Search for the cell housing the specified text and yield its (X, Y) center coordinate. 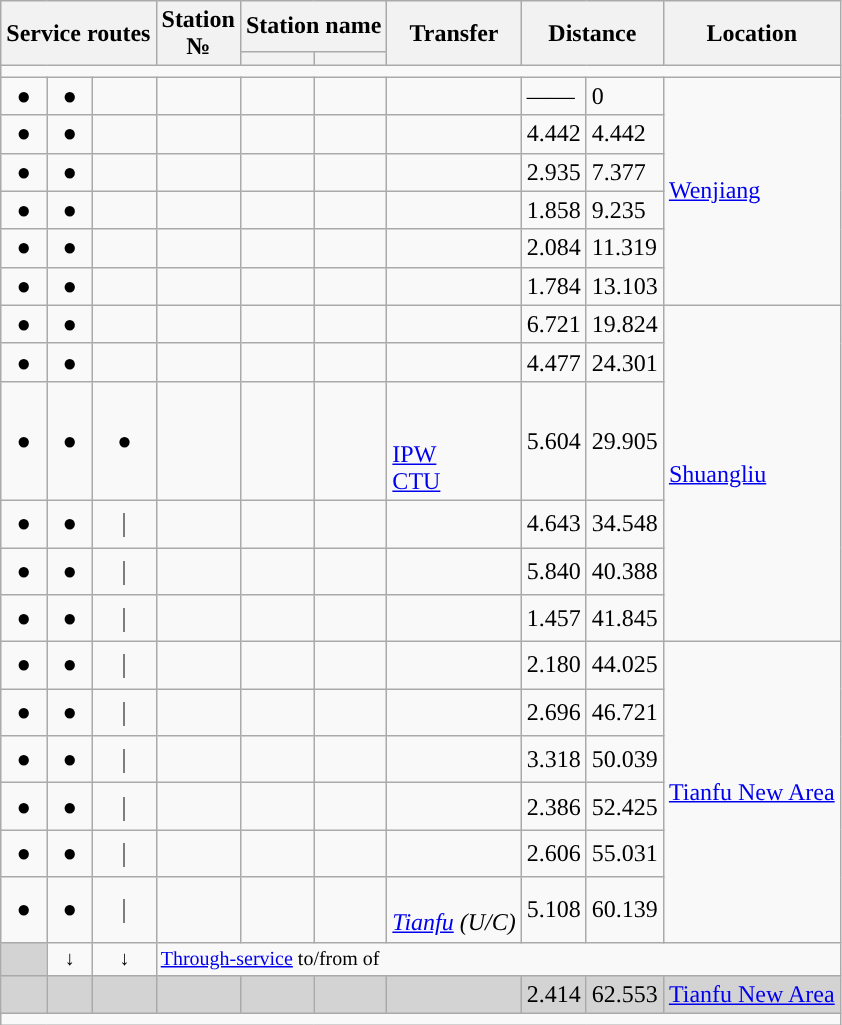
Transfer (454, 34)
62.553 (624, 994)
2.935 (554, 172)
Shuangliu (752, 473)
46.721 (624, 712)
44.025 (624, 666)
9.235 (624, 210)
Tianfu (U/C) (454, 910)
2.696 (554, 712)
2.084 (554, 248)
Through-service to/from of (498, 958)
5.604 (554, 440)
0 (624, 96)
40.388 (624, 572)
34.548 (624, 524)
2.386 (554, 806)
5.108 (554, 910)
Service routes (78, 34)
60.139 (624, 910)
Wenjiang (752, 191)
IPW CTU (454, 440)
11.319 (624, 248)
2.606 (554, 854)
5.840 (554, 572)
6.721 (554, 324)
2.414 (554, 994)
4.643 (554, 524)
1.858 (554, 210)
52.425 (624, 806)
Location (752, 34)
13.103 (624, 286)
2.180 (554, 666)
—— (554, 96)
3.318 (554, 760)
19.824 (624, 324)
41.845 (624, 618)
Distance (592, 34)
1.457 (554, 618)
Station name (313, 26)
29.905 (624, 440)
50.039 (624, 760)
55.031 (624, 854)
Station№ (198, 34)
4.477 (554, 362)
7.377 (624, 172)
1.784 (554, 286)
24.301 (624, 362)
